Determine the [X, Y] coordinate at the center of the cell enclosing the given text.  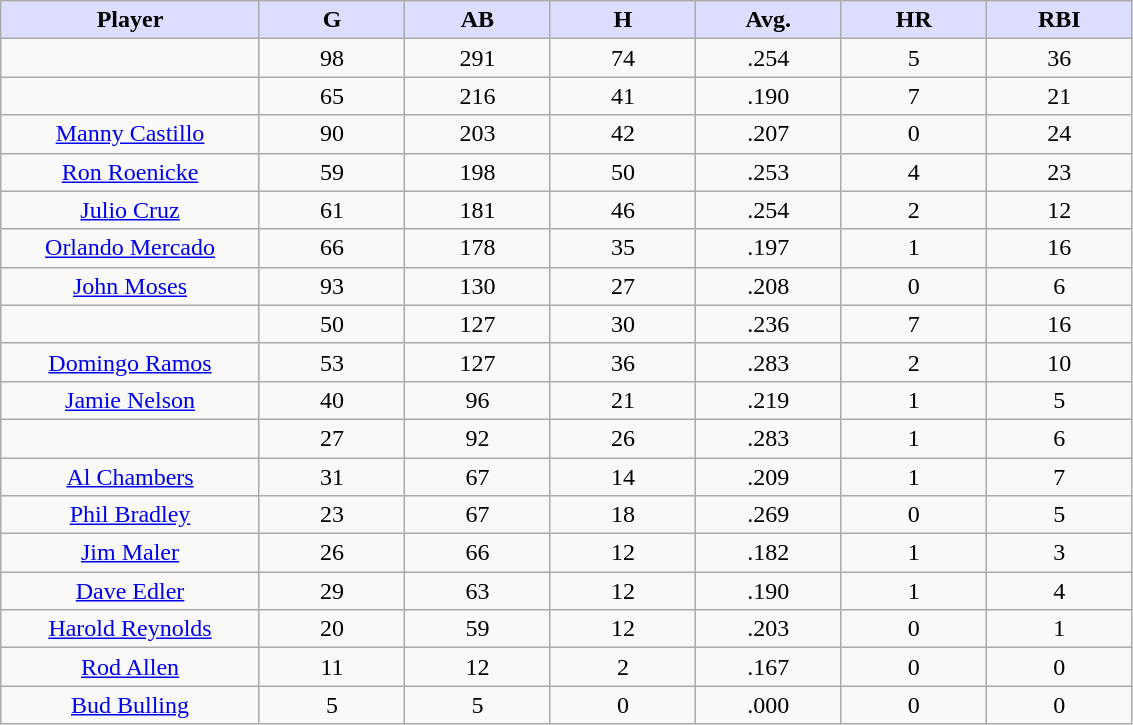
Al Chambers [130, 477]
18 [622, 515]
.000 [768, 705]
11 [332, 667]
.167 [768, 667]
Jim Maler [130, 553]
Phil Bradley [130, 515]
203 [478, 134]
Ron Roenicke [130, 172]
181 [478, 210]
291 [478, 58]
65 [332, 96]
John Moses [130, 286]
.236 [768, 324]
130 [478, 286]
Harold Reynolds [130, 629]
61 [332, 210]
3 [1059, 553]
G [332, 20]
.197 [768, 248]
10 [1059, 362]
.253 [768, 172]
.203 [768, 629]
41 [622, 96]
198 [478, 172]
93 [332, 286]
29 [332, 591]
14 [622, 477]
216 [478, 96]
Jamie Nelson [130, 400]
Player [130, 20]
74 [622, 58]
.207 [768, 134]
.208 [768, 286]
Rod Allen [130, 667]
178 [478, 248]
53 [332, 362]
.219 [768, 400]
98 [332, 58]
H [622, 20]
HR [914, 20]
63 [478, 591]
RBI [1059, 20]
96 [478, 400]
.209 [768, 477]
30 [622, 324]
.182 [768, 553]
Bud Bulling [130, 705]
90 [332, 134]
92 [478, 438]
.269 [768, 515]
31 [332, 477]
Avg. [768, 20]
40 [332, 400]
24 [1059, 134]
Manny Castillo [130, 134]
46 [622, 210]
20 [332, 629]
Dave Edler [130, 591]
35 [622, 248]
42 [622, 134]
Orlando Mercado [130, 248]
AB [478, 20]
Domingo Ramos [130, 362]
Julio Cruz [130, 210]
